Pinpoint the cell where the given text exists, returning its (x, y) midpoint coordinate. 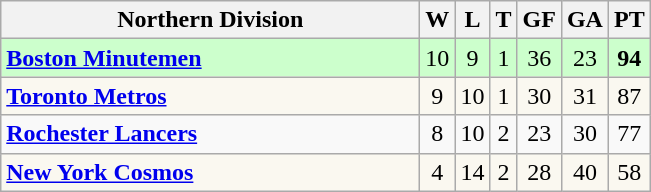
GF (539, 20)
T (504, 20)
14 (472, 172)
W (438, 20)
8 (438, 134)
36 (539, 58)
40 (584, 172)
28 (539, 172)
L (472, 20)
4 (438, 172)
94 (629, 58)
Rochester Lancers (210, 134)
58 (629, 172)
31 (584, 96)
87 (629, 96)
Northern Division (210, 20)
Boston Minutemen (210, 58)
Toronto Metros (210, 96)
GA (584, 20)
PT (629, 20)
New York Cosmos (210, 172)
77 (629, 134)
